Extract the (X, Y) coordinate from the center of the cell holding the provided text.  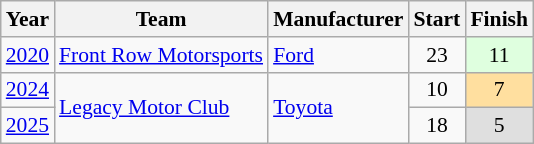
2020 (28, 55)
Manufacturer (338, 19)
Start (436, 19)
7 (499, 90)
2025 (28, 126)
Finish (499, 19)
Team (161, 19)
5 (499, 126)
11 (499, 55)
2024 (28, 90)
Ford (338, 55)
Toyota (338, 108)
Front Row Motorsports (161, 55)
Legacy Motor Club (161, 108)
10 (436, 90)
18 (436, 126)
23 (436, 55)
Year (28, 19)
